Scan for the cell matching the given text and deliver its [X, Y] coordinate at center. 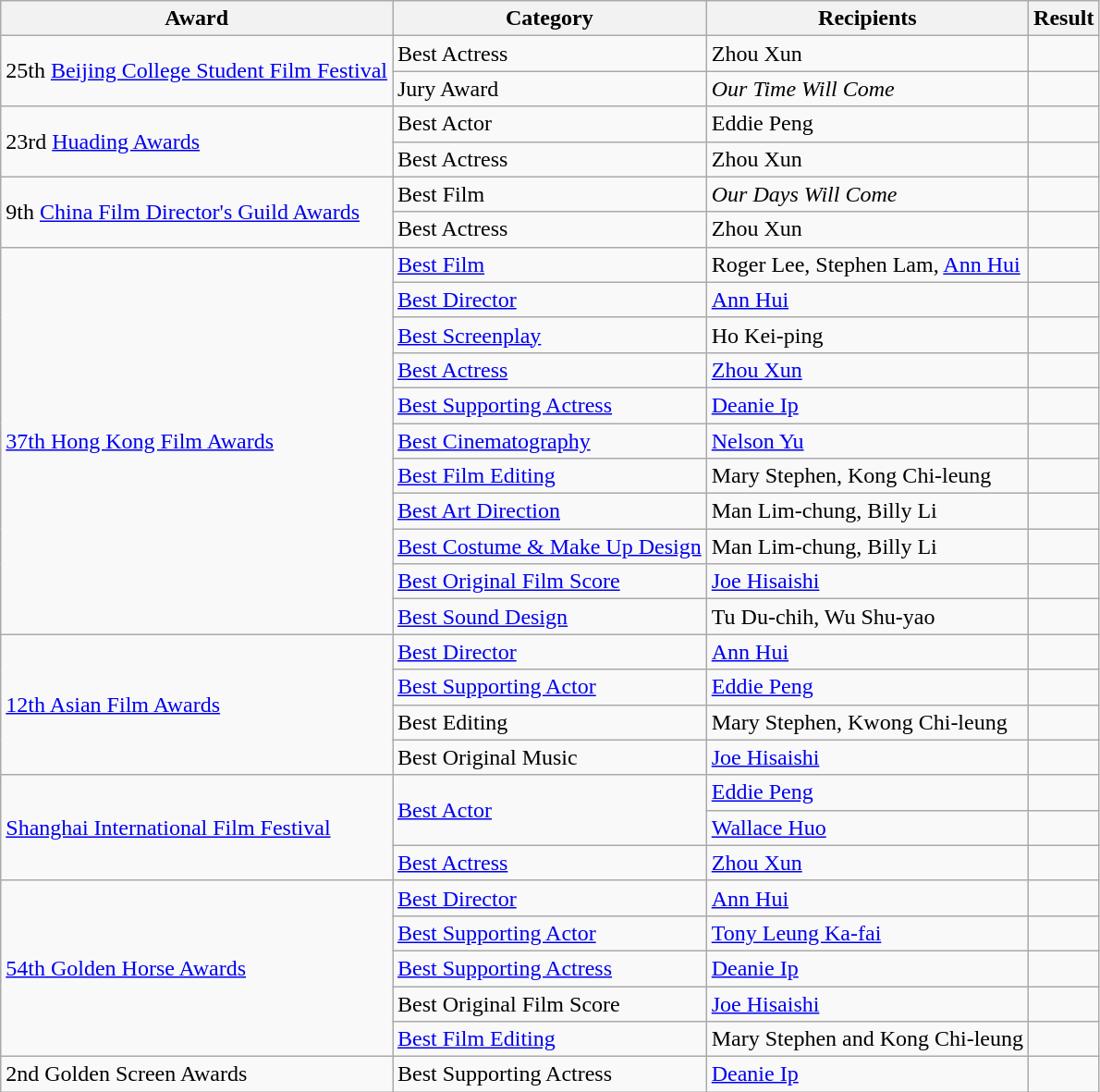
Mary Stephen, Kong Chi-leung [867, 476]
12th Asian Film Awards [197, 705]
54th Golden Horse Awards [197, 968]
Best Original Music [549, 757]
37th Hong Kong Film Awards [197, 440]
Best Costume & Make Up Design [549, 546]
Wallace Huo [867, 828]
Mary Stephen and Kong Chi-leung [867, 1039]
Mary Stephen, Kwong Chi-leung [867, 722]
Recipients [867, 18]
9th China Film Director's Guild Awards [197, 212]
Our Time Will Come [867, 89]
Ho Kei-ping [867, 335]
Best Editing [549, 722]
Result [1064, 18]
2nd Golden Screen Awards [197, 1074]
Shanghai International Film Festival [197, 828]
Our Days Will Come [867, 194]
25th Beijing College Student Film Festival [197, 71]
Award [197, 18]
Nelson Yu [867, 441]
Best Screenplay [549, 335]
Roger Lee, Stephen Lam, Ann Hui [867, 264]
Best Sound Design [549, 617]
23rd Huading Awards [197, 141]
Tu Du-chih, Wu Shu-yao [867, 617]
Best Art Direction [549, 511]
Tony Leung Ka-fai [867, 933]
Jury Award [549, 89]
Category [549, 18]
Best Cinematography [549, 441]
